Detect which cell encompasses the target text, then output its [X, Y] center coordinate. 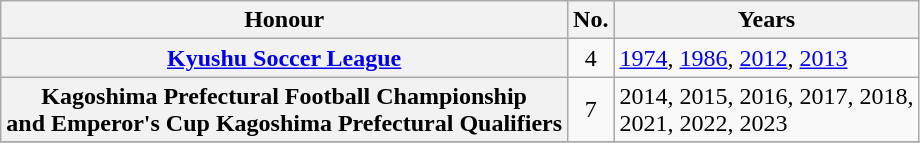
7 [591, 110]
1974, 1986, 2012, 2013 [766, 58]
No. [591, 20]
4 [591, 58]
Kagoshima Prefectural Football Championship and Emperor's Cup Kagoshima Prefectural Qualifiers [284, 110]
Honour [284, 20]
2014, 2015, 2016, 2017, 2018,2021, 2022, 2023 [766, 110]
Years [766, 20]
Kyushu Soccer League [284, 58]
